Determine the (x, y) coordinate at the center of the cell enclosing the given text.  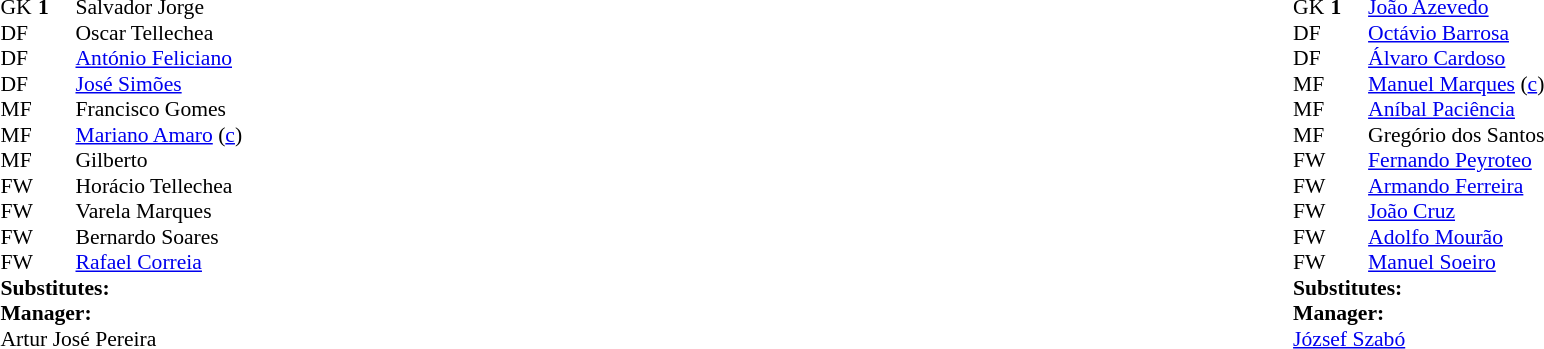
José Simões (160, 84)
Francisco Gomes (160, 109)
Armando Ferreira (1456, 186)
Varela Marques (160, 211)
Gregório dos Santos (1456, 135)
Bernardo Soares (160, 237)
António Feliciano (160, 59)
Mariano Amaro (c) (160, 135)
Horácio Tellechea (160, 186)
Octávio Barrosa (1456, 33)
Oscar Tellechea (160, 33)
Gilberto (160, 161)
Manuel Soeiro (1456, 263)
Álvaro Cardoso (1456, 59)
Fernando Peyroteo (1456, 161)
Rafael Correia (160, 263)
João Cruz (1456, 211)
Aníbal Paciência (1456, 109)
Adolfo Mourão (1456, 237)
Manuel Marques (c) (1456, 84)
